Find where the given text appears and provide that cell's center as [x, y] coordinate. 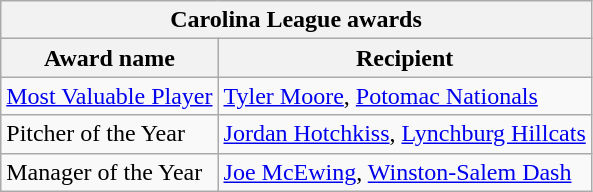
Most Valuable Player [110, 96]
Award name [110, 58]
Pitcher of the Year [110, 134]
Manager of the Year [110, 172]
Recipient [404, 58]
Tyler Moore, Potomac Nationals [404, 96]
Joe McEwing, Winston-Salem Dash [404, 172]
Jordan Hotchkiss, Lynchburg Hillcats [404, 134]
Carolina League awards [296, 20]
